Extract the [x, y] coordinate from the center of the cell holding the provided text.  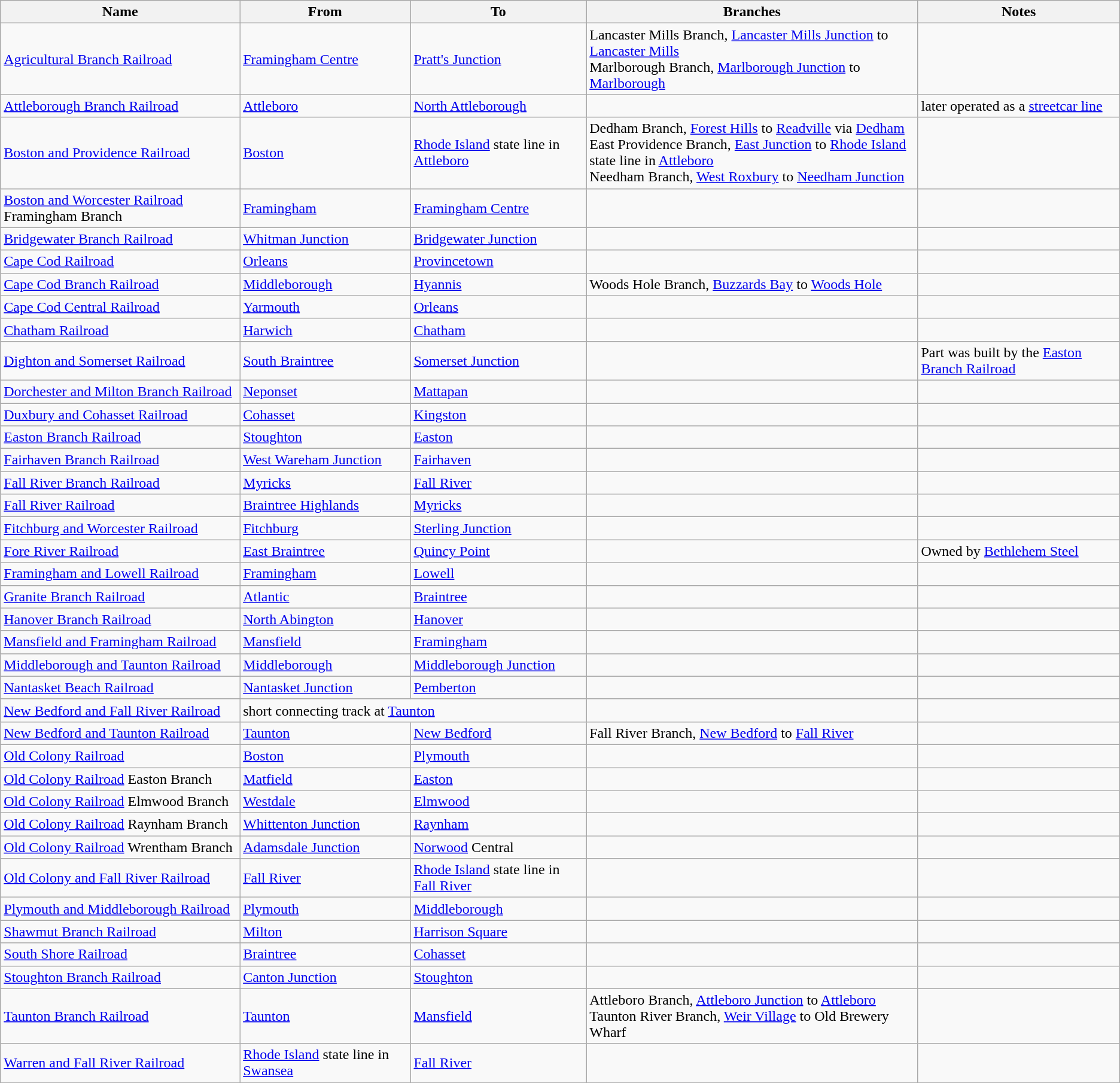
Easton Branch Railroad [120, 437]
Nantasket Junction [325, 687]
Harwich [325, 330]
Pratt's Junction [498, 59]
Fitchburg [325, 528]
Chatham Railroad [120, 330]
Old Colony Railroad Wrentham Branch [120, 847]
Attleboro [325, 106]
Fore River Railroad [120, 551]
Rhode Island state line in Attleboro [498, 153]
Lancaster Mills Branch, Lancaster Mills Junction to Lancaster MillsMarlborough Branch, Marlborough Junction to Marlborough [752, 59]
South Braintree [325, 360]
Middleborough and Taunton Railroad [120, 665]
Cape Cod Central Railroad [120, 307]
West Wareham Junction [325, 460]
Hanover [498, 619]
Cape Cod Railroad [120, 261]
Adamsdale Junction [325, 847]
Rhode Island state line in Fall River [498, 878]
Granite Branch Railroad [120, 597]
Harrison Square [498, 932]
Hyannis [498, 284]
New Bedford [498, 733]
Rhode Island state line in Swansea [325, 1063]
Whittenton Junction [325, 825]
Part was built by the Easton Branch Railroad [1018, 360]
East Braintree [325, 551]
Somerset Junction [498, 360]
Woods Hole Branch, Buzzards Bay to Woods Hole [752, 284]
Dorchester and Milton Branch Railroad [120, 391]
Owned by Bethlehem Steel [1018, 551]
Westdale [325, 802]
Old Colony Railroad Elmwood Branch [120, 802]
Chatham [498, 330]
Mattapan [498, 391]
short connecting track at Taunton [413, 710]
Fall River Branch Railroad [120, 483]
Shawmut Branch Railroad [120, 932]
Warren and Fall River Railroad [120, 1063]
Name [120, 12]
Milton [325, 932]
Fall River Branch, New Bedford to Fall River [752, 733]
Mansfield and Framingham Railroad [120, 642]
Dighton and Somerset Railroad [120, 360]
Quincy Point [498, 551]
Plymouth and Middleborough Railroad [120, 909]
Raynham [498, 825]
Fitchburg and Worcester Railroad [120, 528]
New Bedford and Taunton Railroad [120, 733]
Hanover Branch Railroad [120, 619]
later operated as a streetcar line [1018, 106]
Stoughton Branch Railroad [120, 977]
North Attleborough [498, 106]
Fall River Railroad [120, 506]
Taunton Branch Railroad [120, 1016]
Bridgewater Junction [498, 239]
Agricultural Branch Railroad [120, 59]
Boston and Providence Railroad [120, 153]
Lowell [498, 574]
Yarmouth [325, 307]
Cape Cod Branch Railroad [120, 284]
From [325, 12]
South Shore Railroad [120, 954]
Canton Junction [325, 977]
Bridgewater Branch Railroad [120, 239]
Nantasket Beach Railroad [120, 687]
Norwood Central [498, 847]
Matfield [325, 778]
Fairhaven Branch Railroad [120, 460]
Attleboro Branch, Attleboro Junction to AttleboroTaunton River Branch, Weir Village to Old Brewery Wharf [752, 1016]
Old Colony Railroad Raynham Branch [120, 825]
Atlantic [325, 597]
Middleborough Junction [498, 665]
Whitman Junction [325, 239]
Old Colony Railroad [120, 756]
Kingston [498, 415]
Boston and Worcester Railroad Framingham Branch [120, 208]
Duxbury and Cohasset Railroad [120, 415]
Notes [1018, 12]
Braintree Highlands [325, 506]
Pemberton [498, 687]
Framingham and Lowell Railroad [120, 574]
Neponset [325, 391]
Old Colony Railroad Easton Branch [120, 778]
Provincetown [498, 261]
Fairhaven [498, 460]
Sterling Junction [498, 528]
Old Colony and Fall River Railroad [120, 878]
Attleborough Branch Railroad [120, 106]
North Abington [325, 619]
To [498, 12]
Elmwood [498, 802]
New Bedford and Fall River Railroad [120, 710]
Branches [752, 12]
